Provide the [x, y] coordinate of the cell's center where the given text is located.  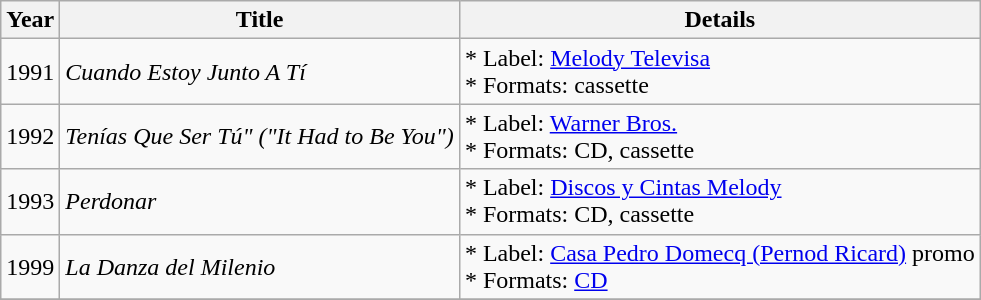
Cuando Estoy Junto A Tí [260, 72]
Year [30, 20]
* Label: Melody Televisa * Formats: cassette [720, 72]
1999 [30, 266]
Tenías Que Ser Tú" ("It Had to Be You") [260, 136]
1991 [30, 72]
* Label: Casa Pedro Domecq (Pernod Ricard) promo * Formats: CD [720, 266]
Perdonar [260, 202]
Title [260, 20]
1992 [30, 136]
1993 [30, 202]
La Danza del Milenio [260, 266]
* Label: Discos y Cintas Melody * Formats: CD, cassette [720, 202]
Details [720, 20]
* Label: Warner Bros. * Formats: CD, cassette [720, 136]
